Locate the cell with the specified text and output its (x, y) center coordinate. 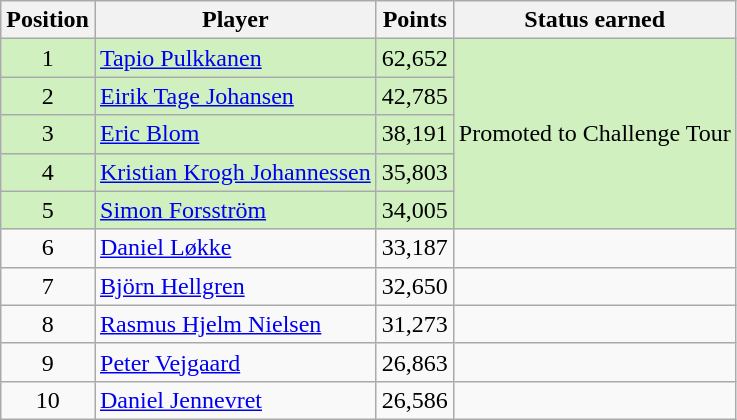
Kristian Krogh Johannessen (235, 172)
26,586 (414, 400)
35,803 (414, 172)
Eric Blom (235, 134)
Tapio Pulkkanen (235, 58)
26,863 (414, 362)
Status earned (594, 20)
Promoted to Challenge Tour (594, 134)
42,785 (414, 96)
38,191 (414, 134)
4 (48, 172)
1 (48, 58)
3 (48, 134)
31,273 (414, 324)
5 (48, 210)
2 (48, 96)
6 (48, 248)
Eirik Tage Johansen (235, 96)
Points (414, 20)
Player (235, 20)
62,652 (414, 58)
Simon Forsström (235, 210)
8 (48, 324)
Rasmus Hjelm Nielsen (235, 324)
Daniel Løkke (235, 248)
Björn Hellgren (235, 286)
32,650 (414, 286)
Peter Vejgaard (235, 362)
34,005 (414, 210)
10 (48, 400)
Position (48, 20)
9 (48, 362)
7 (48, 286)
Daniel Jennevret (235, 400)
33,187 (414, 248)
